Determine the (X, Y) coordinate at the center of the cell enclosing the given text.  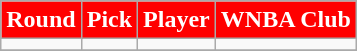
WNBA Club (286, 20)
Player (177, 20)
Pick (109, 20)
Round (41, 20)
